Scan for the cell matching the given text and deliver its (x, y) coordinate at center. 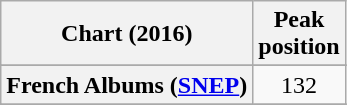
French Albums (SNEP) (127, 85)
Chart (2016) (127, 34)
132 (299, 85)
Peak position (299, 34)
